Locate the cell with the specified text and output its (X, Y) center coordinate. 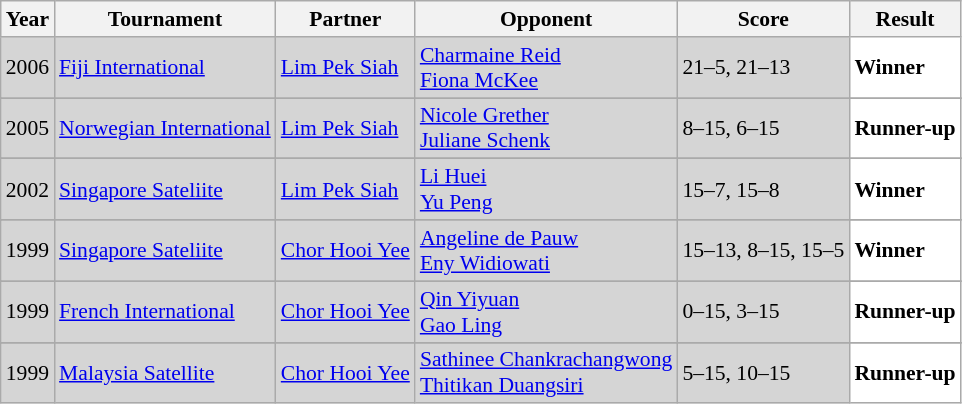
Year (28, 19)
Opponent (546, 19)
2005 (28, 128)
Result (904, 19)
2002 (28, 190)
Score (763, 19)
French International (165, 312)
Tournament (165, 19)
Qin Yiyuan Gao Ling (546, 312)
2006 (28, 68)
Li Huei Yu Peng (546, 190)
Angeline de Pauw Eny Widiowati (546, 250)
Fiji International (165, 68)
0–15, 3–15 (763, 312)
Sathinee Chankrachangwong Thitikan Duangsiri (546, 372)
Partner (346, 19)
21–5, 21–13 (763, 68)
Nicole Grether Juliane Schenk (546, 128)
15–13, 8–15, 15–5 (763, 250)
Malaysia Satellite (165, 372)
8–15, 6–15 (763, 128)
Norwegian International (165, 128)
15–7, 15–8 (763, 190)
5–15, 10–15 (763, 372)
Charmaine Reid Fiona McKee (546, 68)
